Return the [x, y] coordinate for the center point of the cell that contains the specified text.  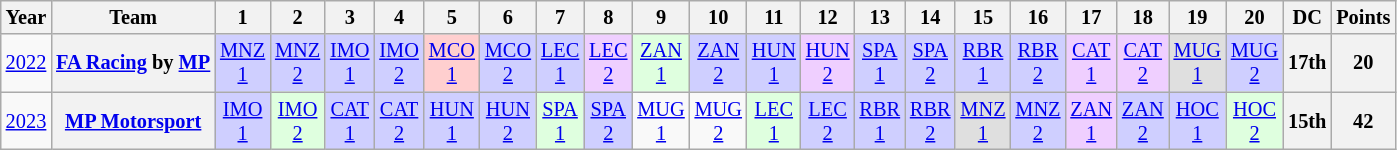
11 [774, 17]
MCO1 [452, 63]
2 [298, 17]
18 [1143, 17]
17th [1307, 63]
4 [398, 17]
14 [930, 17]
2022 [26, 63]
17 [1091, 17]
DC [1307, 17]
12 [828, 17]
FA Racing by MP [133, 63]
MP Motorsport [133, 121]
15th [1307, 121]
HOC2 [1254, 121]
42 [1363, 121]
13 [880, 17]
MCO2 [508, 63]
7 [560, 17]
16 [1038, 17]
5 [452, 17]
Year [26, 17]
1 [242, 17]
6 [508, 17]
2023 [26, 121]
HOC1 [1198, 121]
Points [1363, 17]
19 [1198, 17]
Team [133, 17]
3 [350, 17]
10 [718, 17]
15 [982, 17]
8 [608, 17]
9 [660, 17]
